Extract the [x, y] coordinate from the center of the cell holding the provided text.  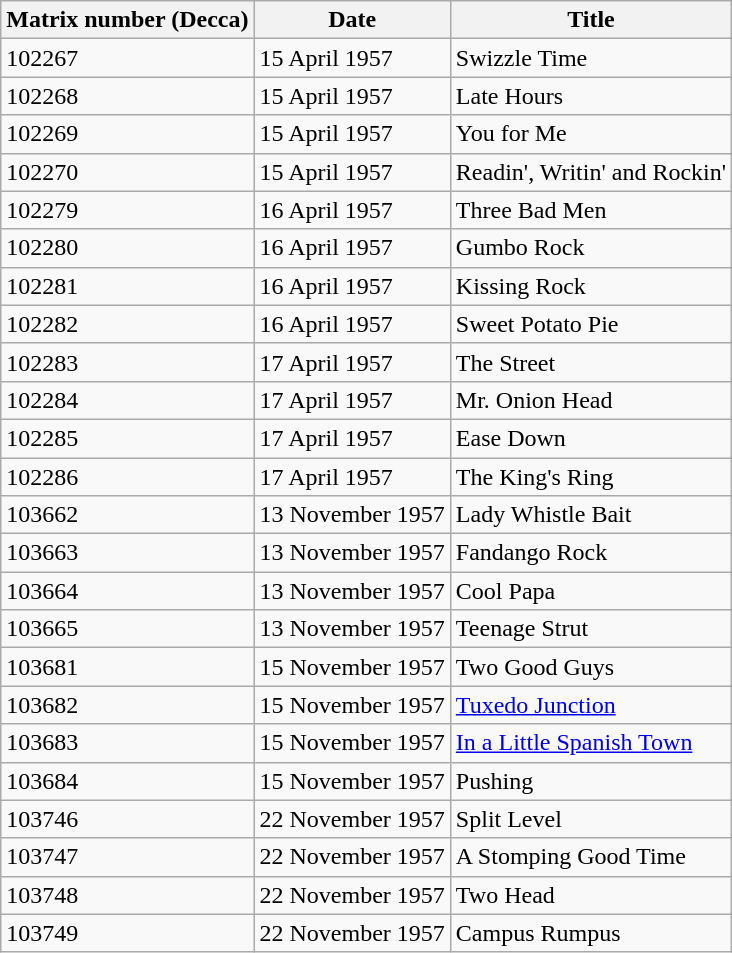
Swizzle Time [590, 58]
Ease Down [590, 438]
102268 [128, 96]
Readin', Writin' and Rockin' [590, 172]
102280 [128, 248]
103746 [128, 819]
Three Bad Men [590, 210]
Sweet Potato Pie [590, 324]
103684 [128, 781]
Date [352, 20]
Pushing [590, 781]
102285 [128, 438]
Campus Rumpus [590, 933]
102283 [128, 362]
102279 [128, 210]
103682 [128, 705]
102281 [128, 286]
Gumbo Rock [590, 248]
103748 [128, 895]
103681 [128, 667]
103747 [128, 857]
102286 [128, 477]
Two Head [590, 895]
102270 [128, 172]
102269 [128, 134]
102284 [128, 400]
You for Me [590, 134]
Two Good Guys [590, 667]
The Street [590, 362]
Matrix number (Decca) [128, 20]
103749 [128, 933]
Cool Papa [590, 591]
103665 [128, 629]
102267 [128, 58]
Title [590, 20]
A Stomping Good Time [590, 857]
103662 [128, 515]
Late Hours [590, 96]
Fandango Rock [590, 553]
103683 [128, 743]
103664 [128, 591]
Lady Whistle Bait [590, 515]
Mr. Onion Head [590, 400]
103663 [128, 553]
Tuxedo Junction [590, 705]
Kissing Rock [590, 286]
Split Level [590, 819]
Teenage Strut [590, 629]
102282 [128, 324]
In a Little Spanish Town [590, 743]
The King's Ring [590, 477]
